Search for the cell housing the specified text and yield its (X, Y) center coordinate. 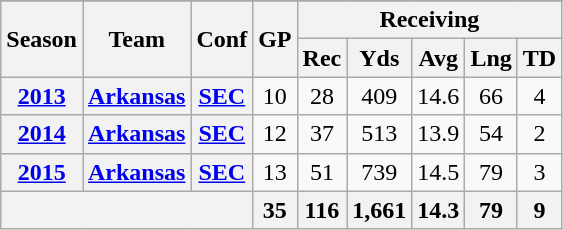
10 (275, 96)
Rec (322, 58)
37 (322, 134)
35 (275, 210)
14.5 (438, 172)
66 (491, 96)
4 (539, 96)
3 (539, 172)
2014 (42, 134)
2015 (42, 172)
2013 (42, 96)
12 (275, 134)
14.6 (438, 96)
28 (322, 96)
Lng (491, 58)
GP (275, 39)
51 (322, 172)
513 (380, 134)
409 (380, 96)
2 (539, 134)
Conf (222, 39)
14.3 (438, 210)
Yds (380, 58)
739 (380, 172)
116 (322, 210)
13 (275, 172)
Season (42, 39)
TD (539, 58)
Avg (438, 58)
Team (136, 39)
1,661 (380, 210)
54 (491, 134)
9 (539, 210)
Receiving (430, 20)
13.9 (438, 134)
